Locate the cell with the specified text and output its (x, y) center coordinate. 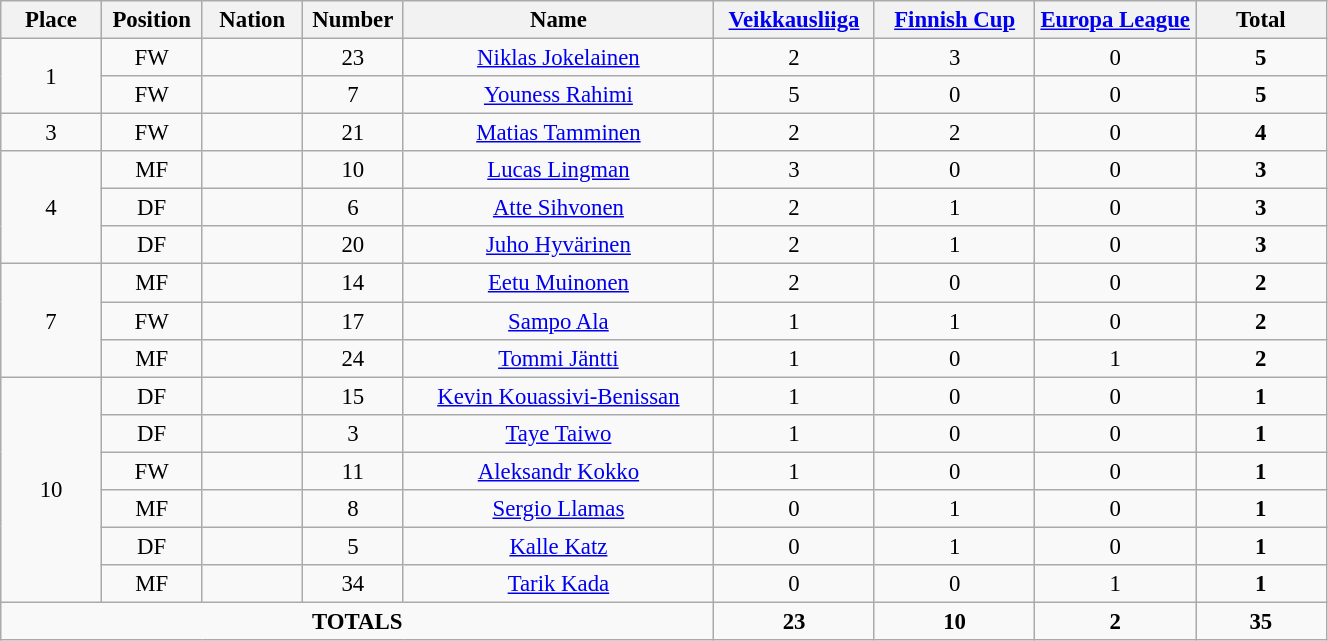
21 (354, 133)
35 (1262, 621)
Nation (252, 20)
Juho Hyvärinen (558, 245)
11 (354, 471)
Tarik Kada (558, 584)
Name (558, 20)
Matias Tamminen (558, 133)
Atte Sihvonen (558, 208)
Taye Taiwo (558, 433)
Eetu Muinonen (558, 283)
24 (354, 358)
14 (354, 283)
Veikkausliiga (794, 20)
Total (1262, 20)
34 (354, 584)
Number (354, 20)
Niklas Jokelainen (558, 58)
Place (52, 20)
6 (354, 208)
Youness Rahimi (558, 95)
Finnish Cup (954, 20)
Lucas Lingman (558, 170)
Europa League (1116, 20)
Sampo Ala (558, 321)
Position (152, 20)
Kevin Kouassivi-Benissan (558, 396)
8 (354, 509)
Sergio Llamas (558, 509)
15 (354, 396)
TOTALS (358, 621)
17 (354, 321)
Tommi Jäntti (558, 358)
20 (354, 245)
Aleksandr Kokko (558, 471)
Kalle Katz (558, 546)
